Locate the cell with the specified text and output its (x, y) center coordinate. 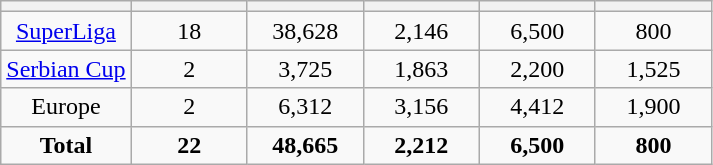
2,146 (421, 31)
2,212 (421, 145)
18 (189, 31)
48,665 (305, 145)
6,312 (305, 107)
3,156 (421, 107)
1,863 (421, 69)
Total (66, 145)
4,412 (537, 107)
Serbian Cup (66, 69)
Europe (66, 107)
1,525 (653, 69)
3,725 (305, 69)
38,628 (305, 31)
SuperLiga (66, 31)
22 (189, 145)
2,200 (537, 69)
1,900 (653, 107)
